From the cell containing the given text, extract its center point as (x, y) coordinate. 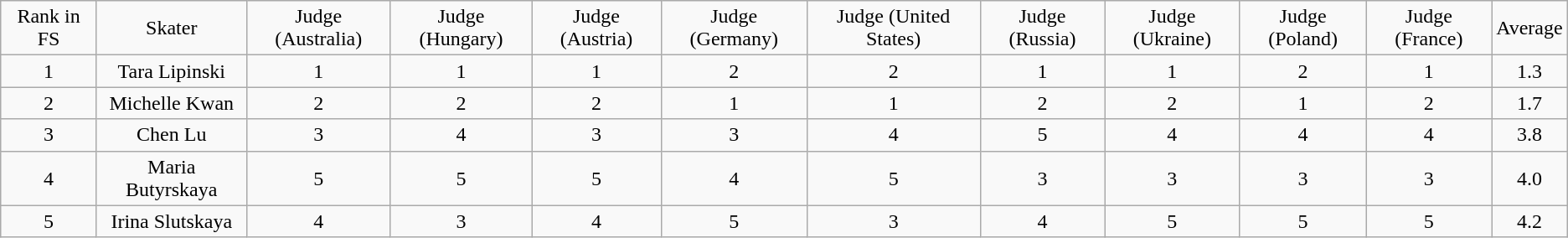
Judge (United States) (893, 28)
4.0 (1529, 178)
Tara Lipinski (171, 71)
Judge (Germany) (734, 28)
Judge (Russia) (1042, 28)
Average (1529, 28)
Judge (France) (1429, 28)
Judge (Australia) (318, 28)
Maria Butyrskaya (171, 178)
Skater (171, 28)
1.3 (1529, 71)
Judge (Ukraine) (1173, 28)
Irina Slutskaya (171, 221)
Judge (Austria) (596, 28)
Chen Lu (171, 135)
Rank in FS (49, 28)
3.8 (1529, 135)
Michelle Kwan (171, 103)
Judge (Hungary) (461, 28)
Judge (Poland) (1303, 28)
4.2 (1529, 221)
1.7 (1529, 103)
